Output the [X, Y] coordinate of the center of the cell containing the given text.  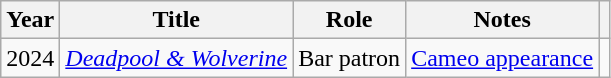
Title [176, 20]
Notes [502, 20]
Role [350, 20]
Cameo appearance [502, 58]
Deadpool & Wolverine [176, 58]
2024 [30, 58]
Year [30, 20]
Bar patron [350, 58]
